Search for the cell housing the specified text and yield its (x, y) center coordinate. 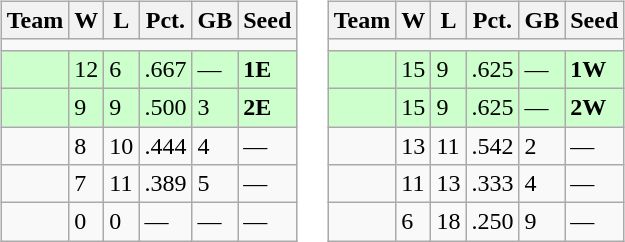
.333 (492, 184)
3 (215, 107)
1E (268, 69)
.389 (166, 184)
1W (594, 69)
2 (542, 145)
.667 (166, 69)
5 (215, 184)
10 (122, 145)
18 (448, 222)
8 (86, 145)
.500 (166, 107)
.542 (492, 145)
2W (594, 107)
12 (86, 69)
7 (86, 184)
.444 (166, 145)
2E (268, 107)
.250 (492, 222)
